Output the [x, y] coordinate of the center of the cell containing the given text.  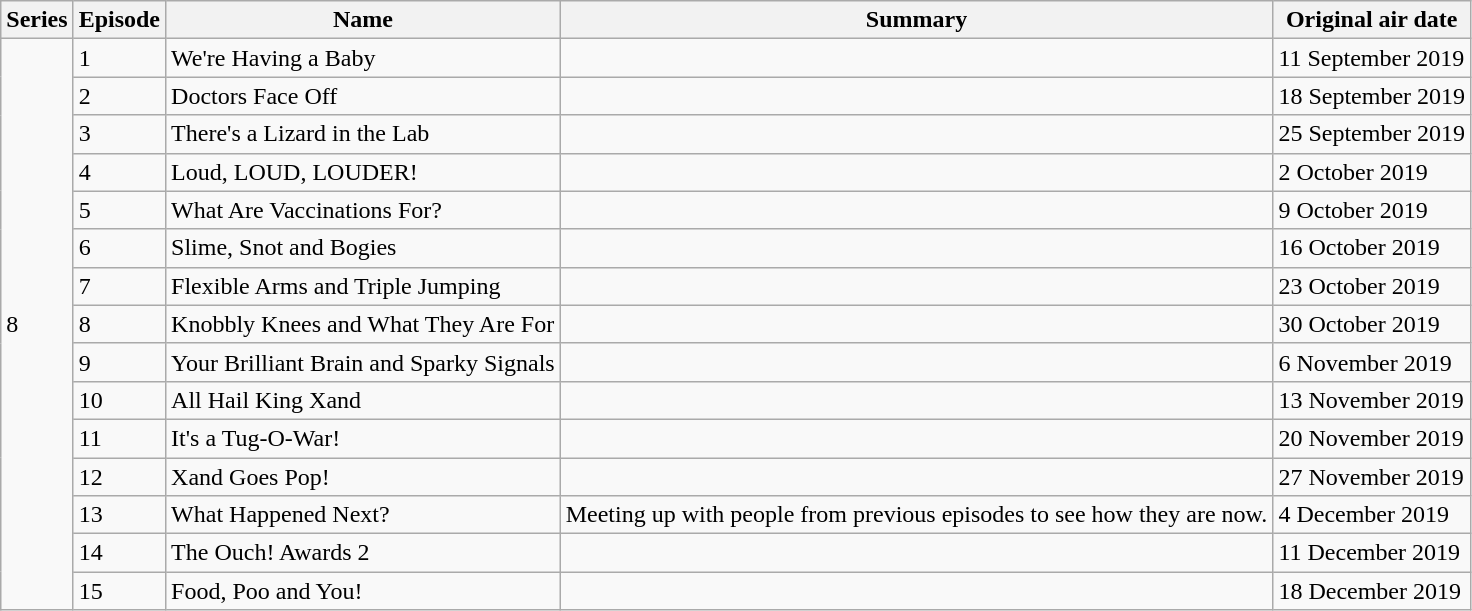
The Ouch! Awards 2 [364, 553]
9 [119, 362]
Slime, Snot and Bogies [364, 248]
13 [119, 515]
20 November 2019 [1372, 438]
6 [119, 248]
What Are Vaccinations For? [364, 210]
11 December 2019 [1372, 553]
It's a Tug-O-War! [364, 438]
Original air date [1372, 20]
7 [119, 286]
2 October 2019 [1372, 172]
23 October 2019 [1372, 286]
27 November 2019 [1372, 477]
What Happened Next? [364, 515]
1 [119, 58]
3 [119, 134]
18 September 2019 [1372, 96]
We're Having a Baby [364, 58]
10 [119, 400]
9 October 2019 [1372, 210]
14 [119, 553]
2 [119, 96]
Series [37, 20]
Xand Goes Pop! [364, 477]
Summary [916, 20]
Episode [119, 20]
Flexible Arms and Triple Jumping [364, 286]
Your Brilliant Brain and Sparky Signals [364, 362]
18 December 2019 [1372, 591]
Meeting up with people from previous episodes to see how they are now. [916, 515]
There's a Lizard in the Lab [364, 134]
30 October 2019 [1372, 324]
4 December 2019 [1372, 515]
Name [364, 20]
5 [119, 210]
6 November 2019 [1372, 362]
4 [119, 172]
Loud, LOUD, LOUDER! [364, 172]
11 [119, 438]
25 September 2019 [1372, 134]
15 [119, 591]
16 October 2019 [1372, 248]
All Hail King Xand [364, 400]
Knobbly Knees and What They Are For [364, 324]
11 September 2019 [1372, 58]
Food, Poo and You! [364, 591]
Doctors Face Off [364, 96]
12 [119, 477]
13 November 2019 [1372, 400]
